Return the [x, y] coordinate for the center point of the cell that contains the specified text.  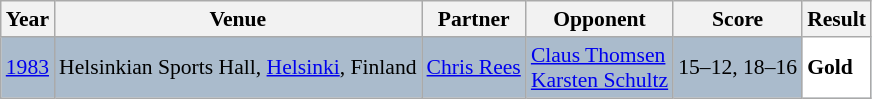
1983 [28, 68]
Helsinkian Sports Hall, Helsinki, Finland [238, 68]
Result [836, 19]
Venue [238, 19]
Claus Thomsen Karsten Schultz [600, 68]
Gold [836, 68]
Opponent [600, 19]
Year [28, 19]
Chris Rees [474, 68]
Partner [474, 19]
15–12, 18–16 [738, 68]
Score [738, 19]
